From the cell containing the given text, extract its center point as [X, Y] coordinate. 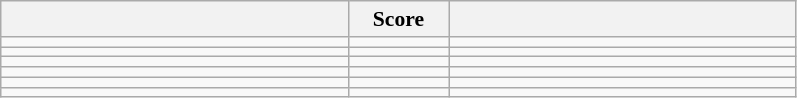
Score [398, 19]
